Return the [X, Y] coordinate for the center point of the cell that contains the specified text.  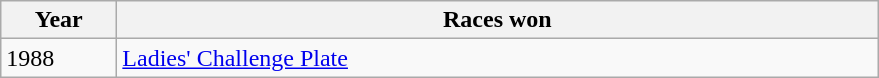
Ladies' Challenge Plate [498, 58]
Races won [498, 20]
Year [59, 20]
1988 [59, 58]
